Identify which cell holds the provided text, then report its [x, y] central coordinate. 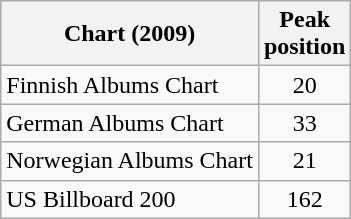
33 [304, 123]
US Billboard 200 [130, 199]
German Albums Chart [130, 123]
162 [304, 199]
20 [304, 85]
Norwegian Albums Chart [130, 161]
Chart (2009) [130, 34]
21 [304, 161]
Peakposition [304, 34]
Finnish Albums Chart [130, 85]
